Return the [X, Y] coordinate for the center point of the cell that contains the specified text.  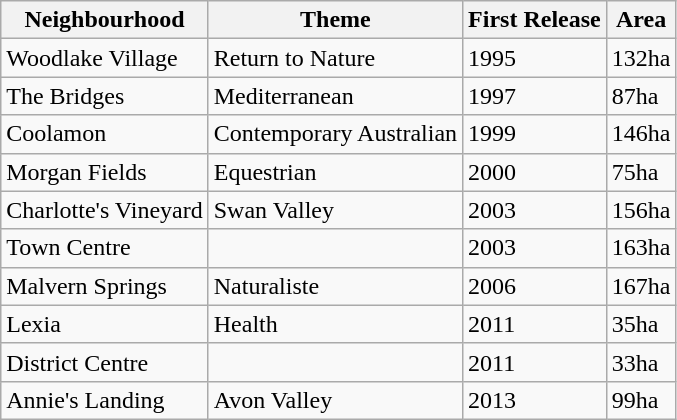
167ha [641, 286]
1995 [535, 58]
33ha [641, 362]
Area [641, 20]
35ha [641, 324]
163ha [641, 248]
99ha [641, 400]
1999 [535, 134]
The Bridges [104, 96]
156ha [641, 210]
Coolamon [104, 134]
2000 [535, 172]
1997 [535, 96]
Return to Nature [335, 58]
Town Centre [104, 248]
2013 [535, 400]
Mediterranean [335, 96]
Naturaliste [335, 286]
Contemporary Australian [335, 134]
District Centre [104, 362]
Health [335, 324]
87ha [641, 96]
Equestrian [335, 172]
Neighbourhood [104, 20]
Woodlake Village [104, 58]
Swan Valley [335, 210]
Malvern Springs [104, 286]
2006 [535, 286]
Charlotte's Vineyard [104, 210]
Lexia [104, 324]
Theme [335, 20]
Annie's Landing [104, 400]
First Release [535, 20]
146ha [641, 134]
Morgan Fields [104, 172]
Avon Valley [335, 400]
132ha [641, 58]
75ha [641, 172]
